Return [x, y] of the center of cell containing provided text 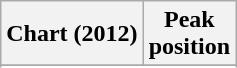
Chart (2012) [72, 34]
Peakposition [189, 34]
